Return the [x, y] coordinate for the center point of the cell that contains the specified text.  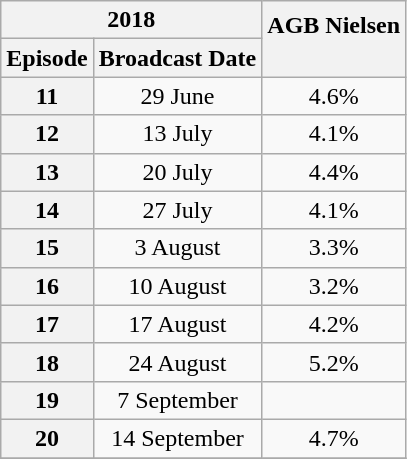
Broadcast Date [178, 58]
4.7% [334, 438]
12 [47, 134]
2018 [132, 20]
4.4% [334, 172]
18 [47, 362]
4.6% [334, 96]
27 July [178, 210]
17 [47, 324]
3.2% [334, 286]
13 July [178, 134]
24 August [178, 362]
16 [47, 286]
4.2% [334, 324]
20 July [178, 172]
10 August [178, 286]
11 [47, 96]
3.3% [334, 248]
17 August [178, 324]
5.2% [334, 362]
7 September [178, 400]
15 [47, 248]
20 [47, 438]
13 [47, 172]
14 [47, 210]
3 August [178, 248]
29 June [178, 96]
19 [47, 400]
Episode [47, 58]
14 September [178, 438]
AGB Nielsen [334, 39]
